Determine the (x, y) coordinate at the center of the cell enclosing the given text.  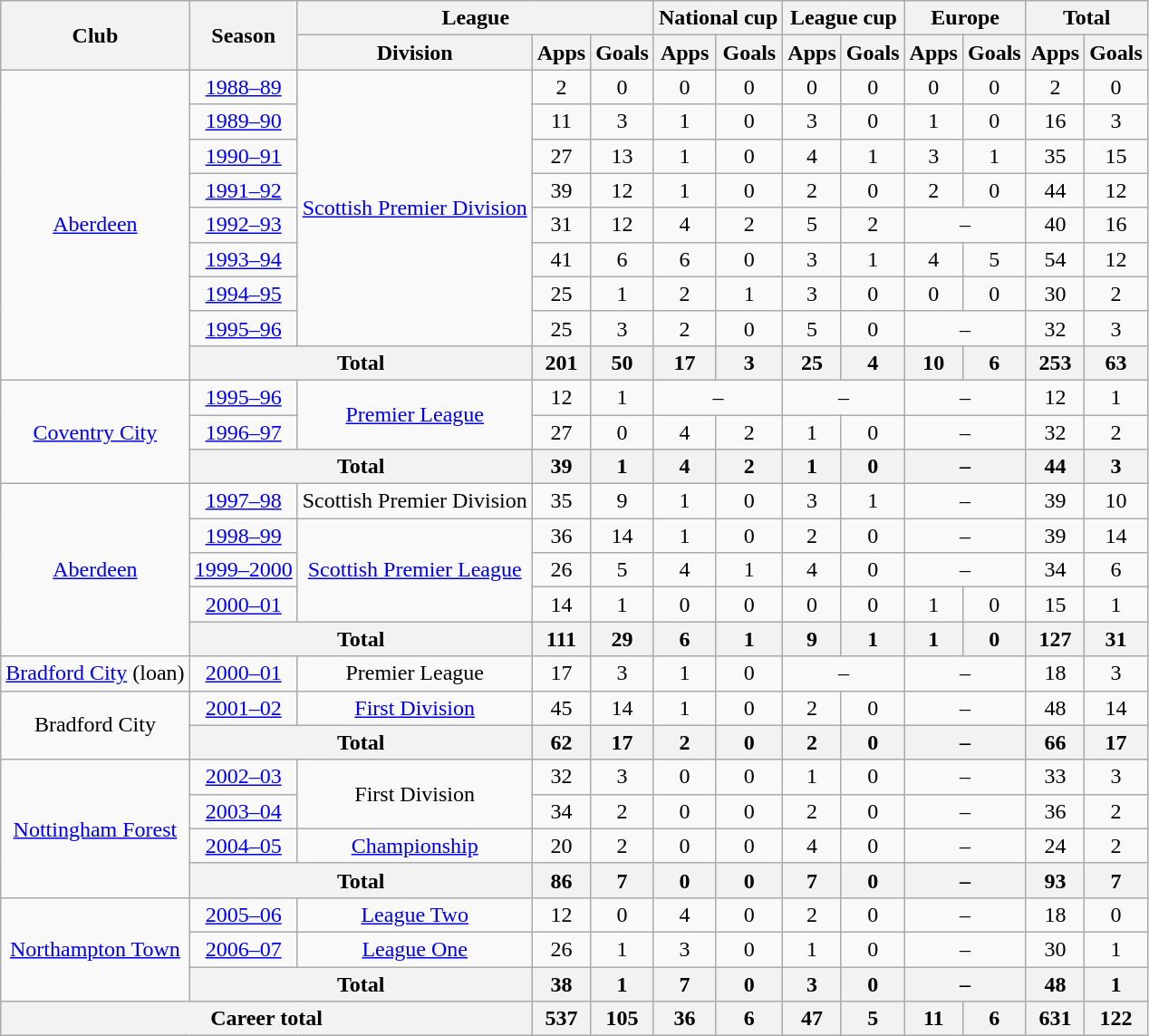
Bradford City (loan) (95, 673)
105 (623, 1019)
1993–94 (243, 259)
537 (561, 1019)
1996–97 (243, 432)
127 (1055, 639)
1999–2000 (243, 570)
Division (415, 53)
Bradford City (95, 725)
2006–07 (243, 949)
41 (561, 259)
2002–03 (243, 777)
Club (95, 35)
1991–92 (243, 190)
13 (623, 156)
1998–99 (243, 536)
62 (561, 742)
111 (561, 639)
253 (1055, 363)
Europe (965, 18)
201 (561, 363)
33 (1055, 777)
2004–05 (243, 846)
24 (1055, 846)
Coventry City (95, 431)
1994–95 (243, 294)
66 (1055, 742)
2001–02 (243, 708)
631 (1055, 1019)
Career total (266, 1019)
50 (623, 363)
National cup (718, 18)
Nottingham Forest (95, 828)
1997–98 (243, 501)
1990–91 (243, 156)
Championship (415, 846)
1989–90 (243, 121)
20 (561, 846)
45 (561, 708)
League cup (844, 18)
League One (415, 949)
93 (1055, 880)
122 (1116, 1019)
63 (1116, 363)
86 (561, 880)
38 (561, 983)
40 (1055, 225)
League Two (415, 915)
1992–93 (243, 225)
2003–04 (243, 811)
Northampton Town (95, 949)
54 (1055, 259)
1988–89 (243, 87)
29 (623, 639)
47 (812, 1019)
Season (243, 35)
Scottish Premier League (415, 570)
League (475, 18)
2005–06 (243, 915)
